Detect which cell encompasses the target text, then output its [X, Y] center coordinate. 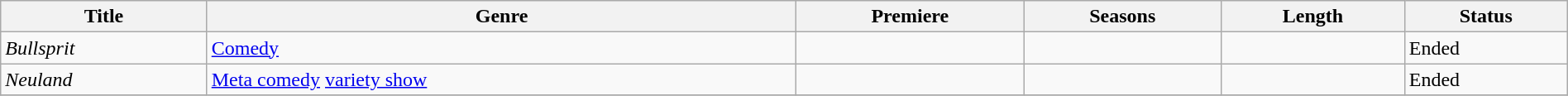
Title [104, 17]
Genre [501, 17]
Length [1313, 17]
Neuland [104, 79]
Bullsprit [104, 48]
Seasons [1123, 17]
Meta comedy variety show [501, 79]
Status [1485, 17]
Premiere [910, 17]
Comedy [501, 48]
